From the cell containing the given text, extract its center point as (X, Y) coordinate. 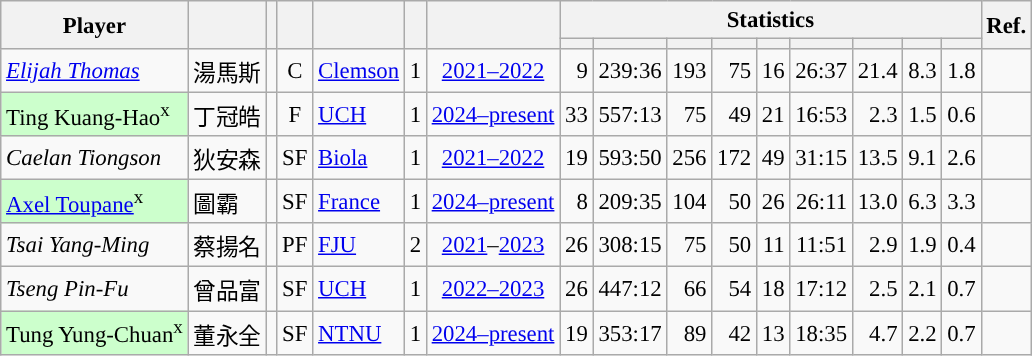
丁冠皓 (227, 115)
33 (576, 115)
0.4 (962, 246)
26:11 (822, 202)
曾品富 (227, 289)
557:13 (630, 115)
17:12 (822, 289)
26:37 (822, 71)
Tseng Pin-Fu (94, 289)
89 (690, 333)
104 (690, 202)
11 (774, 246)
2.9 (877, 246)
18:35 (822, 333)
21 (774, 115)
1.5 (922, 115)
Axel Toupanex (94, 202)
2 (415, 246)
Caelan Tiongson (94, 158)
8.3 (922, 71)
F (295, 115)
6.3 (922, 202)
16:53 (822, 115)
13 (774, 333)
C (295, 71)
209:35 (630, 202)
圖霸 (227, 202)
3.3 (962, 202)
308:15 (630, 246)
NTNU (359, 333)
Tsai Yang-Ming (94, 246)
31:15 (822, 158)
Statistics (770, 20)
593:50 (630, 158)
42 (734, 333)
66 (690, 289)
Clemson (359, 71)
9.1 (922, 158)
2.3 (877, 115)
256 (690, 158)
16 (774, 71)
狄安森 (227, 158)
1.9 (922, 246)
Ting Kuang-Haox (94, 115)
0.6 (962, 115)
Elijah Thomas (94, 71)
18 (774, 289)
11:51 (822, 246)
54 (734, 289)
193 (690, 71)
447:12 (630, 289)
2022–2023 (492, 289)
4.7 (877, 333)
172 (734, 158)
Tung Yung-Chuanx (94, 333)
湯馬斯 (227, 71)
2.1 (922, 289)
Biola (359, 158)
8 (576, 202)
353:17 (630, 333)
1.8 (962, 71)
France (359, 202)
FJU (359, 246)
2.2 (922, 333)
13.5 (877, 158)
蔡揚名 (227, 246)
2021–2023 (492, 246)
13.0 (877, 202)
2.6 (962, 158)
董永全 (227, 333)
Ref. (1006, 25)
9 (576, 71)
239:36 (630, 71)
Player (94, 25)
PF (295, 246)
21.4 (877, 71)
2.5 (877, 289)
